Determine the (X, Y) coordinate at the center of the cell enclosing the given text.  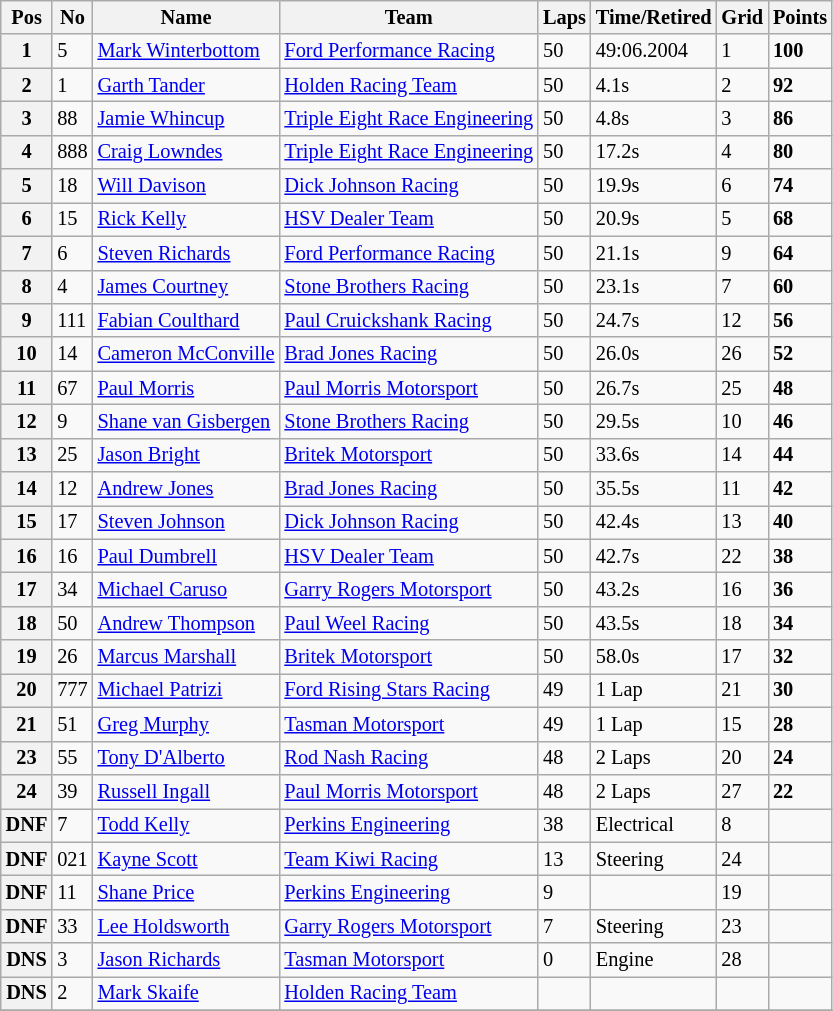
Ford Rising Stars Racing (408, 690)
17.2s (654, 152)
64 (800, 253)
Kayne Scott (186, 859)
Team (408, 17)
88 (72, 118)
33 (72, 926)
23.1s (654, 287)
92 (800, 85)
Jamie Whincup (186, 118)
35.5s (654, 489)
26.7s (654, 388)
Marcus Marshall (186, 657)
Engine (654, 960)
26.0s (654, 354)
33.6s (654, 455)
Greg Murphy (186, 724)
Lee Holdsworth (186, 926)
20.9s (654, 219)
Steven Richards (186, 253)
Grid (742, 17)
Craig Lowndes (186, 152)
Jason Richards (186, 960)
Andrew Jones (186, 489)
4.8s (654, 118)
021 (72, 859)
43.2s (654, 589)
80 (800, 152)
888 (72, 152)
Shane van Gisbergen (186, 421)
49:06.2004 (654, 51)
55 (72, 758)
0 (564, 960)
Mark Winterbottom (186, 51)
Name (186, 17)
42.7s (654, 556)
111 (72, 320)
32 (800, 657)
Cameron McConville (186, 354)
44 (800, 455)
Paul Dumbrell (186, 556)
Steven Johnson (186, 522)
Electrical (654, 825)
74 (800, 186)
86 (800, 118)
Laps (564, 17)
Mark Skaife (186, 993)
Will Davison (186, 186)
777 (72, 690)
67 (72, 388)
39 (72, 791)
Russell Ingall (186, 791)
36 (800, 589)
19.9s (654, 186)
68 (800, 219)
100 (800, 51)
Shane Price (186, 892)
Points (800, 17)
60 (800, 287)
40 (800, 522)
24.7s (654, 320)
Time/Retired (654, 17)
51 (72, 724)
56 (800, 320)
30 (800, 690)
Andrew Thompson (186, 623)
Michael Patrizi (186, 690)
Garth Tander (186, 85)
58.0s (654, 657)
27 (742, 791)
52 (800, 354)
21.1s (654, 253)
46 (800, 421)
Rod Nash Racing (408, 758)
Jason Bright (186, 455)
Paul Morris (186, 388)
Fabian Coulthard (186, 320)
29.5s (654, 421)
No (72, 17)
42.4s (654, 522)
Todd Kelly (186, 825)
Paul Cruickshank Racing (408, 320)
42 (800, 489)
Pos (27, 17)
Tony D'Alberto (186, 758)
Paul Weel Racing (408, 623)
James Courtney (186, 287)
43.5s (654, 623)
Team Kiwi Racing (408, 859)
Rick Kelly (186, 219)
Michael Caruso (186, 589)
4.1s (654, 85)
